Determine the [x, y] coordinate at the center of the cell enclosing the given text.  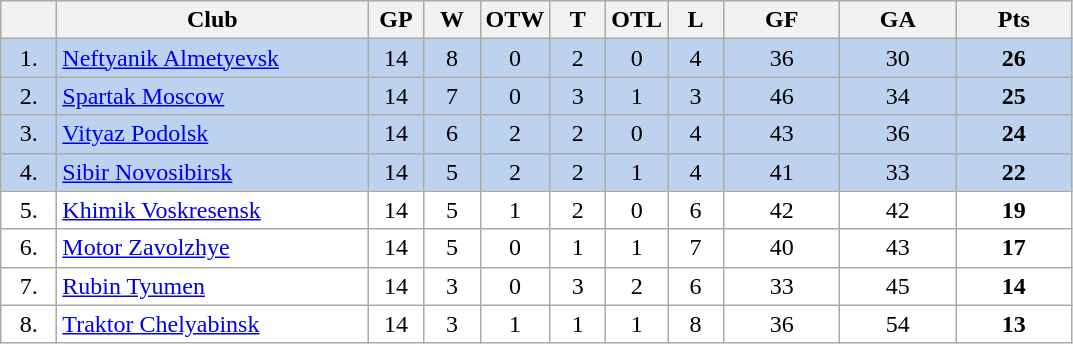
Neftyanik Almetyevsk [212, 58]
4. [29, 172]
45 [898, 286]
30 [898, 58]
GP [396, 20]
Rubin Tyumen [212, 286]
Traktor Chelyabinsk [212, 324]
13 [1014, 324]
24 [1014, 134]
2. [29, 96]
26 [1014, 58]
T [578, 20]
GA [898, 20]
46 [782, 96]
6. [29, 248]
Sibir Novosibirsk [212, 172]
Pts [1014, 20]
GF [782, 20]
41 [782, 172]
Khimik Voskresensk [212, 210]
L [696, 20]
3. [29, 134]
22 [1014, 172]
OTL [637, 20]
19 [1014, 210]
25 [1014, 96]
54 [898, 324]
Club [212, 20]
40 [782, 248]
OTW [515, 20]
1. [29, 58]
Vityaz Podolsk [212, 134]
Motor Zavolzhye [212, 248]
W [452, 20]
17 [1014, 248]
34 [898, 96]
8. [29, 324]
5. [29, 210]
7. [29, 286]
Spartak Moscow [212, 96]
